Scan for the cell matching the given text and deliver its (X, Y) coordinate at center. 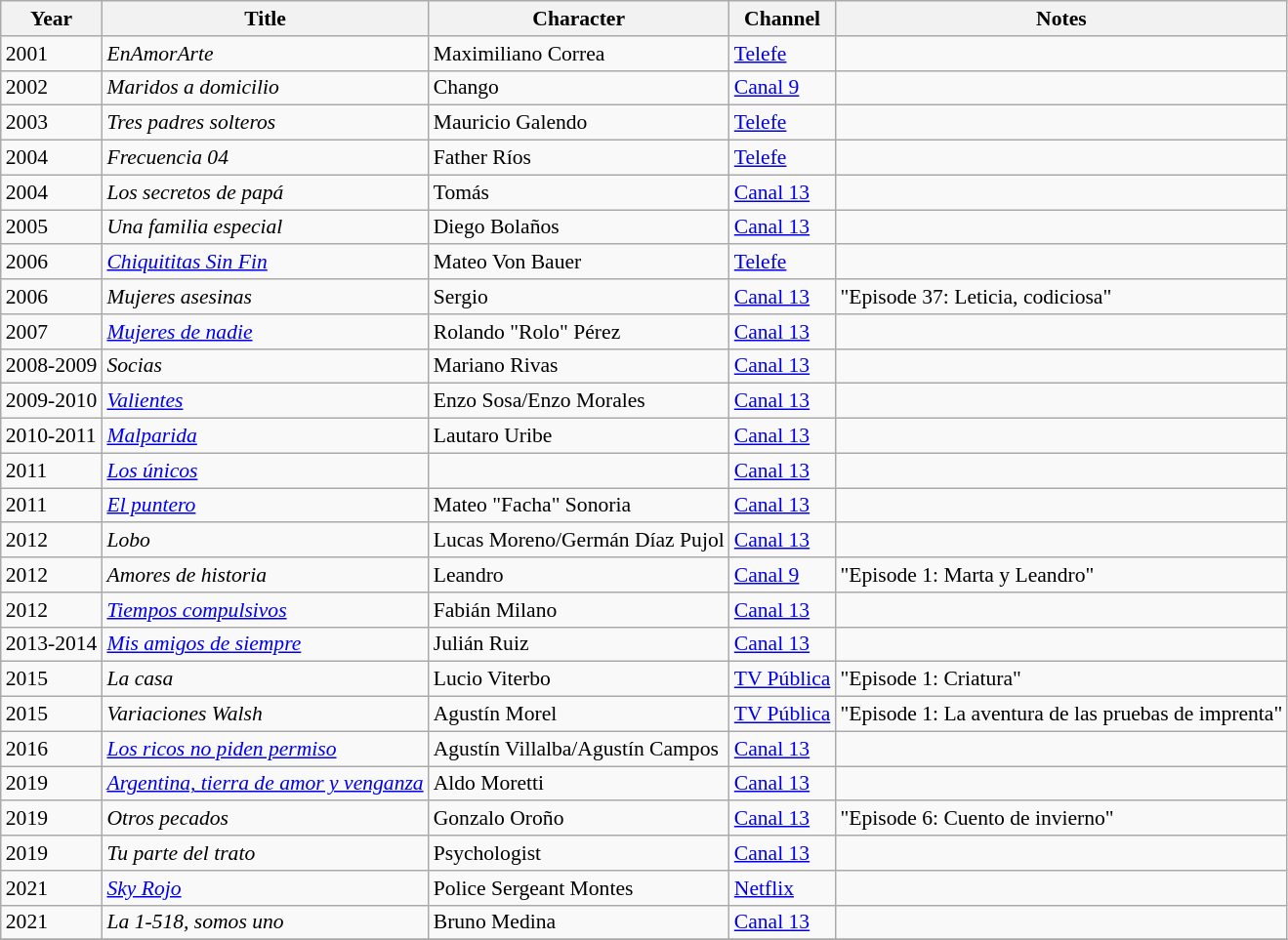
Tiempos compulsivos (265, 610)
Sky Rojo (265, 888)
Mateo Von Bauer (579, 263)
2007 (52, 332)
2016 (52, 749)
Mauricio Galendo (579, 123)
2008-2009 (52, 366)
Sergio (579, 297)
Psychologist (579, 853)
Fabián Milano (579, 610)
Una familia especial (265, 227)
Lobo (265, 541)
Mariano Rivas (579, 366)
Malparida (265, 436)
Lautaro Uribe (579, 436)
"Episode 1: La aventura de las pruebas de imprenta" (1060, 715)
Socias (265, 366)
Character (579, 19)
Gonzalo Oroño (579, 819)
Leandro (579, 575)
La 1-518, somos uno (265, 922)
Notes (1060, 19)
Netflix (783, 888)
Tres padres solteros (265, 123)
Tomás (579, 192)
Los ricos no piden permiso (265, 749)
Chiquititas Sin Fin (265, 263)
"Episode 1: Marta y Leandro" (1060, 575)
Los secretos de papá (265, 192)
La casa (265, 679)
Valientes (265, 401)
2003 (52, 123)
Police Sergeant Montes (579, 888)
2009-2010 (52, 401)
Bruno Medina (579, 922)
Agustín Morel (579, 715)
2001 (52, 54)
Title (265, 19)
Agustín Villalba/Agustín Campos (579, 749)
Argentina, tierra de amor y venganza (265, 784)
Rolando "Rolo" Pérez (579, 332)
Frecuencia 04 (265, 158)
Aldo Moretti (579, 784)
EnAmorArte (265, 54)
Channel (783, 19)
Mujeres de nadie (265, 332)
Maximiliano Correa (579, 54)
Maridos a domicilio (265, 88)
Tu parte del trato (265, 853)
"Episode 1: Criatura" (1060, 679)
Julián Ruiz (579, 644)
Variaciones Walsh (265, 715)
Mujeres asesinas (265, 297)
Mis amigos de siempre (265, 644)
Lucio Viterbo (579, 679)
Chango (579, 88)
Los únicos (265, 470)
"Episode 37: Leticia, codiciosa" (1060, 297)
Lucas Moreno/Germán Díaz Pujol (579, 541)
Father Ríos (579, 158)
2010-2011 (52, 436)
2013-2014 (52, 644)
Enzo Sosa/Enzo Morales (579, 401)
Diego Bolaños (579, 227)
2005 (52, 227)
Otros pecados (265, 819)
El puntero (265, 506)
2002 (52, 88)
Amores de historia (265, 575)
"Episode 6: Cuento de invierno" (1060, 819)
Year (52, 19)
Mateo "Facha" Sonoria (579, 506)
